Locate the cell with the specified text and output its [x, y] center coordinate. 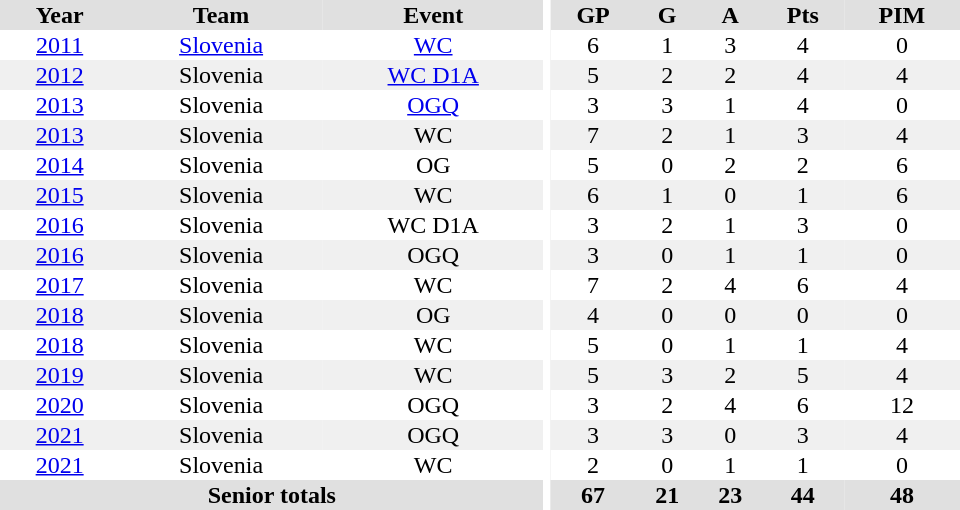
Year [60, 15]
21 [668, 495]
GP [594, 15]
2019 [60, 375]
A [730, 15]
PIM [902, 15]
Event [434, 15]
2017 [60, 285]
G [668, 15]
12 [902, 405]
23 [730, 495]
Pts [803, 15]
2020 [60, 405]
2011 [60, 45]
2015 [60, 195]
Senior totals [272, 495]
Team [221, 15]
67 [594, 495]
2014 [60, 165]
48 [902, 495]
2012 [60, 75]
44 [803, 495]
